Extract the [X, Y] coordinate from the center of the cell holding the provided text.  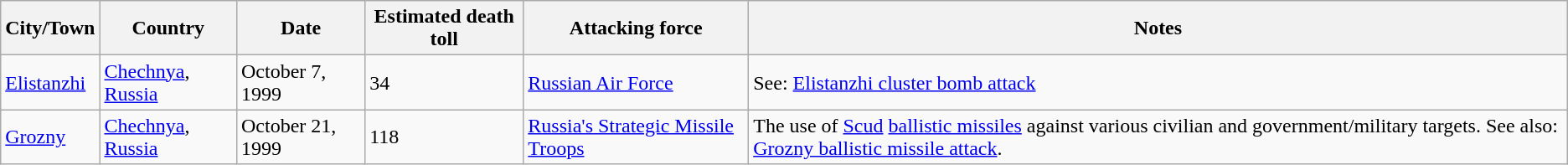
Attacking force [637, 28]
See: Elistanzhi cluster bomb attack [1158, 82]
Grozny [50, 137]
Russian Air Force [637, 82]
Country [168, 28]
Russia's Strategic Missile Troops [637, 137]
October 21, 1999 [300, 137]
Elistanzhi [50, 82]
Notes [1158, 28]
34 [444, 82]
The use of Scud ballistic missiles against various civilian and government/military targets. See also: Grozny ballistic missile attack. [1158, 137]
October 7, 1999 [300, 82]
118 [444, 137]
Date [300, 28]
Estimated death toll [444, 28]
City/Town [50, 28]
